Pinpoint the cell where the given text exists, returning its (x, y) midpoint coordinate. 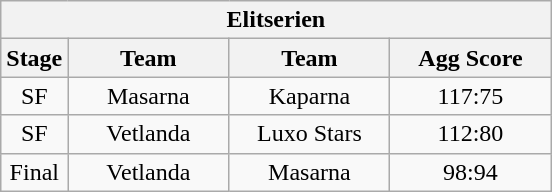
112:80 (470, 134)
Agg Score (470, 58)
117:75 (470, 96)
Final (34, 172)
98:94 (470, 172)
Elitserien (276, 20)
Stage (34, 58)
Kaparna (310, 96)
Luxo Stars (310, 134)
